Return the [x, y] coordinate for the center point of the cell that contains the specified text.  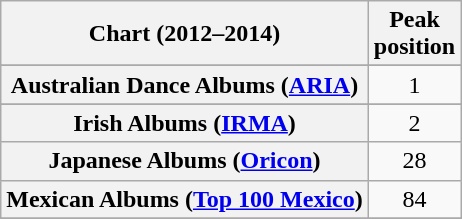
28 [414, 161]
Irish Albums (IRMA) [185, 123]
Peakposition [414, 34]
Chart (2012–2014) [185, 34]
Mexican Albums (Top 100 Mexico) [185, 199]
84 [414, 199]
1 [414, 85]
Japanese Albums (Oricon) [185, 161]
Australian Dance Albums (ARIA) [185, 85]
2 [414, 123]
